Detect which cell encompasses the target text, then output its [X, Y] center coordinate. 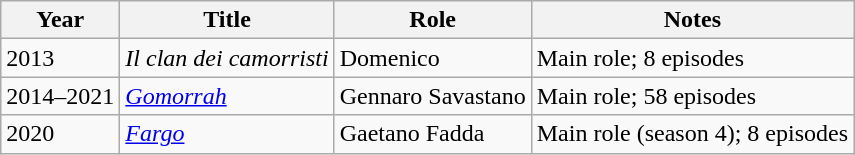
Role [432, 20]
Notes [692, 20]
Main role; 58 episodes [692, 96]
2020 [60, 134]
Gennaro Savastano [432, 96]
Year [60, 20]
2014–2021 [60, 96]
Title [227, 20]
Fargo [227, 134]
Main role; 8 episodes [692, 58]
Main role (season 4); 8 episodes [692, 134]
Il clan dei camorristi [227, 58]
Domenico [432, 58]
Gomorrah [227, 96]
Gaetano Fadda [432, 134]
2013 [60, 58]
